Find where the given text appears and provide that cell's center as [x, y] coordinate. 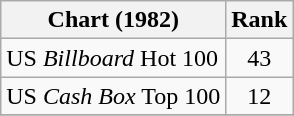
Chart (1982) [114, 20]
US Cash Box Top 100 [114, 96]
Rank [260, 20]
12 [260, 96]
US Billboard Hot 100 [114, 58]
43 [260, 58]
